For the text-containing cell, return its midpoint in [X, Y] coordinate format. 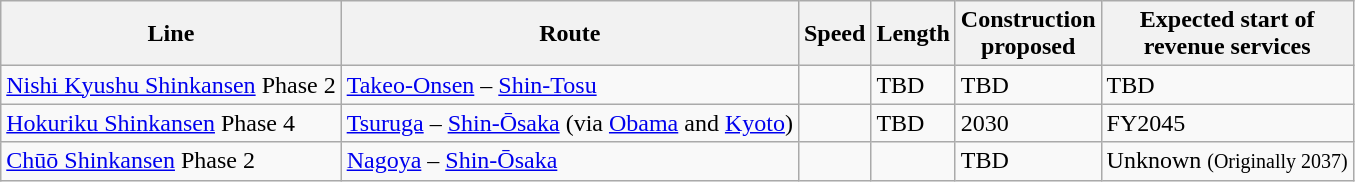
Takeo-Onsen – Shin-Tosu [570, 85]
Hokuriku Shinkansen Phase 4 [171, 123]
Length [913, 34]
Constructionproposed [1028, 34]
Nagoya – Shin-Ōsaka [570, 161]
FY2045 [1227, 123]
Expected start ofrevenue services [1227, 34]
Chūō Shinkansen Phase 2 [171, 161]
Unknown (Originally 2037) [1227, 161]
Tsuruga – Shin-Ōsaka (via Obama and Kyoto) [570, 123]
Nishi Kyushu Shinkansen Phase 2 [171, 85]
2030 [1028, 123]
Line [171, 34]
Route [570, 34]
Speed [834, 34]
